Output the [x, y] coordinate of the center of the cell containing the given text.  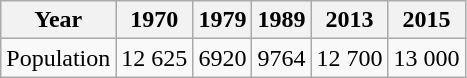
Population [58, 58]
2015 [426, 20]
Year [58, 20]
1989 [282, 20]
1970 [154, 20]
9764 [282, 58]
12 625 [154, 58]
12 700 [350, 58]
6920 [222, 58]
13 000 [426, 58]
1979 [222, 20]
2013 [350, 20]
